Output the (X, Y) coordinate of the center of the cell containing the given text.  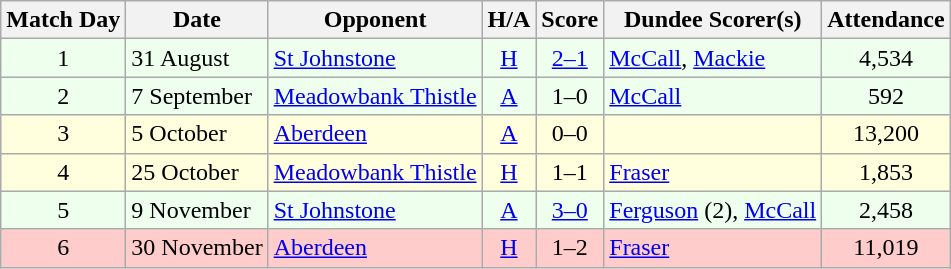
3 (64, 134)
McCall (713, 96)
Date (197, 20)
3–0 (570, 210)
Dundee Scorer(s) (713, 20)
30 November (197, 248)
H/A (509, 20)
2–1 (570, 58)
0–0 (570, 134)
13,200 (886, 134)
31 August (197, 58)
7 September (197, 96)
592 (886, 96)
4,534 (886, 58)
Opponent (375, 20)
1–2 (570, 248)
5 October (197, 134)
1–1 (570, 172)
9 November (197, 210)
5 (64, 210)
1 (64, 58)
Score (570, 20)
2 (64, 96)
Ferguson (2), McCall (713, 210)
McCall, Mackie (713, 58)
2,458 (886, 210)
Attendance (886, 20)
1,853 (886, 172)
11,019 (886, 248)
1–0 (570, 96)
Match Day (64, 20)
6 (64, 248)
25 October (197, 172)
4 (64, 172)
